Provide the (x, y) coordinate of the cell's center where the given text is located.  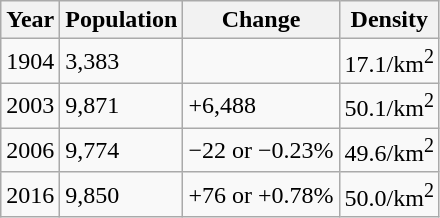
+76 or +0.78% (261, 194)
1904 (30, 62)
Year (30, 20)
9,850 (122, 194)
9,871 (122, 106)
+6,488 (261, 106)
17.1/km2 (389, 62)
50.1/km2 (389, 106)
2016 (30, 194)
Change (261, 20)
2003 (30, 106)
50.0/km2 (389, 194)
49.6/km2 (389, 150)
2006 (30, 150)
9,774 (122, 150)
Population (122, 20)
3,383 (122, 62)
Density (389, 20)
−22 or −0.23% (261, 150)
